Capture the cell that displays the provided text and extract its [x, y] central coordinate. 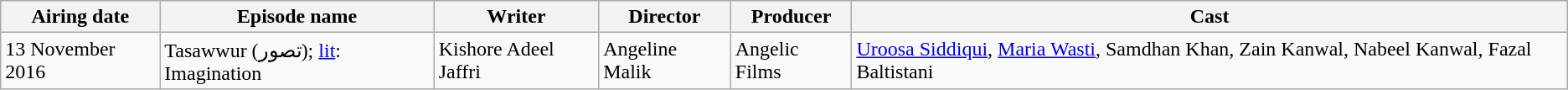
13 November 2016 [80, 61]
Producer [791, 17]
Airing date [80, 17]
Angeline Malik [665, 61]
Tasawwur (تصور); lit: Imagination [297, 61]
Angelic Films [791, 61]
Writer [516, 17]
Cast [1210, 17]
Episode name [297, 17]
Director [665, 17]
Uroosa Siddiqui, Maria Wasti, Samdhan Khan, Zain Kanwal, Nabeel Kanwal, Fazal Baltistani [1210, 61]
Kishore Adeel Jaffri [516, 61]
